Detect which cell encompasses the target text, then output its [X, Y] center coordinate. 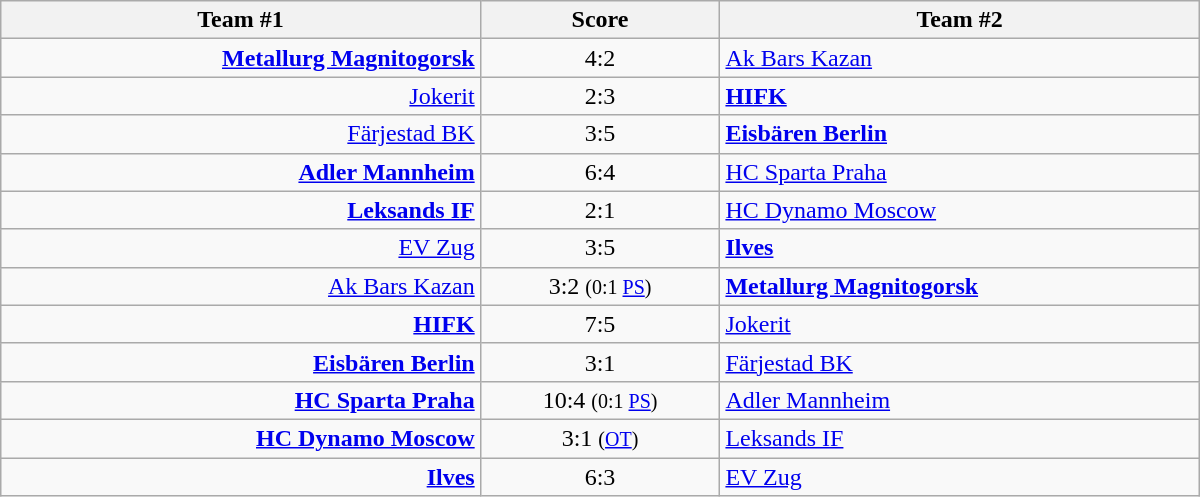
Team #1 [240, 20]
4:2 [600, 58]
6:4 [600, 172]
Team #2 [960, 20]
7:5 [600, 324]
6:3 [600, 477]
10:4 (0:1 PS) [600, 400]
3:1 [600, 362]
2:3 [600, 96]
Score [600, 20]
2:1 [600, 210]
3:2 (0:1 PS) [600, 286]
3:1 (OT) [600, 438]
